Pinpoint the cell where the given text exists, returning its (X, Y) midpoint coordinate. 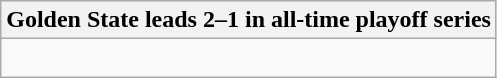
Golden State leads 2–1 in all-time playoff series (249, 20)
